Return the (X, Y) coordinate for the center point of the cell that contains the specified text.  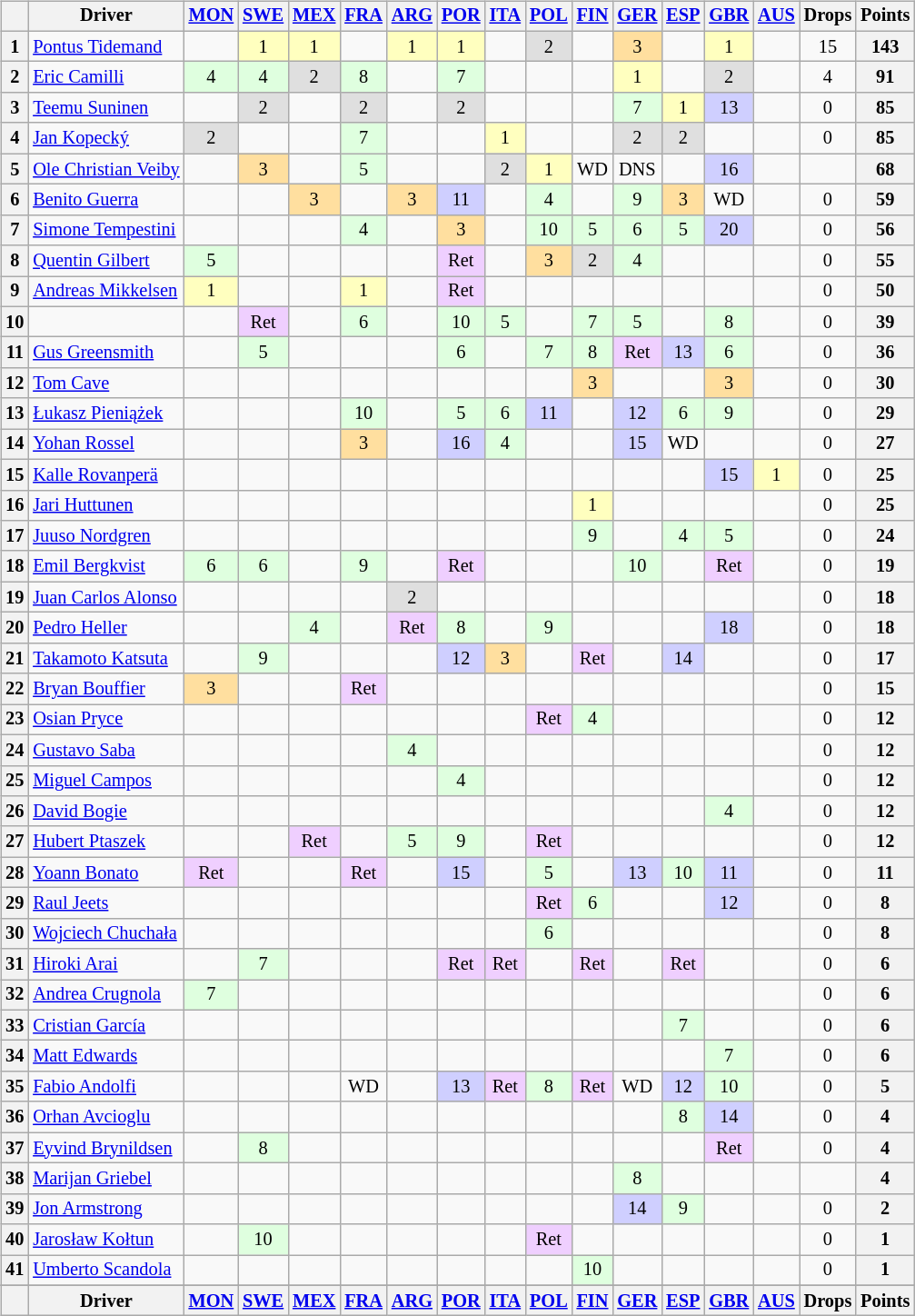
Eric Camilli (105, 77)
38 (15, 1179)
Eyvind Brynildsen (105, 1148)
31 (15, 964)
33 (15, 1025)
35 (15, 1087)
Tom Cave (105, 384)
28 (15, 872)
DNS (637, 169)
Orhan Avcioglu (105, 1117)
Jan Kopecký (105, 138)
Kalle Rovanperä (105, 474)
Teemu Suninen (105, 108)
Yoann Bonato (105, 872)
91 (885, 77)
Hubert Ptaszek (105, 842)
Marijan Griebel (105, 1179)
Jon Armstrong (105, 1209)
55 (885, 261)
Bryan Bouffier (105, 689)
Cristian García (105, 1025)
Gustavo Saba (105, 750)
Umberto Scandola (105, 1271)
32 (15, 995)
Miguel Campos (105, 781)
Andreas Mikkelsen (105, 292)
37 (15, 1148)
22 (15, 689)
Osian Pryce (105, 720)
41 (15, 1271)
Simone Tempestini (105, 230)
Matt Edwards (105, 1056)
50 (885, 292)
David Bogie (105, 812)
68 (885, 169)
Quentin Gilbert (105, 261)
26 (15, 812)
Andrea Crugnola (105, 995)
59 (885, 200)
40 (15, 1240)
Emil Bergkvist (105, 566)
Raul Jeets (105, 903)
Wojciech Chuchała (105, 933)
23 (15, 720)
Łukasz Pieniążek (105, 414)
Gus Greensmith (105, 353)
143 (885, 46)
Pedro Heller (105, 628)
Jari Huttunen (105, 505)
56 (885, 230)
21 (15, 658)
Juuso Nordgren (105, 536)
Ole Christian Veiby (105, 169)
Fabio Andolfi (105, 1087)
Pontus Tidemand (105, 46)
Hiroki Arai (105, 964)
Yohan Rossel (105, 444)
Jarosław Kołtun (105, 1240)
Takamoto Katsuta (105, 658)
34 (15, 1056)
Juan Carlos Alonso (105, 597)
Benito Guerra (105, 200)
